Return the [X, Y] coordinate for the center point of the cell that contains the specified text.  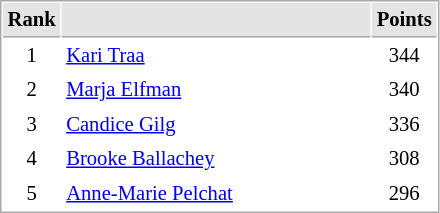
344 [404, 56]
Points [404, 20]
Candice Gilg [216, 124]
336 [404, 124]
Brooke Ballachey [216, 158]
5 [32, 194]
340 [404, 90]
1 [32, 56]
3 [32, 124]
296 [404, 194]
2 [32, 90]
Anne-Marie Pelchat [216, 194]
Rank [32, 20]
Kari Traa [216, 56]
Marja Elfman [216, 90]
308 [404, 158]
4 [32, 158]
